Return (X, Y) of the center of cell containing provided text 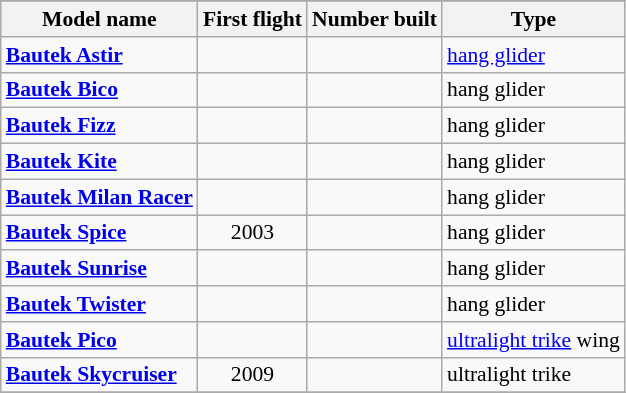
Bautek Milan Racer (100, 197)
Type (534, 19)
Number built (374, 19)
Bautek Kite (100, 162)
ultralight trike (534, 375)
2003 (252, 233)
Bautek Astir (100, 55)
ultralight trike wing (534, 340)
Bautek Fizz (100, 126)
Bautek Twister (100, 304)
Model name (100, 19)
Bautek Spice (100, 233)
Bautek Bico (100, 90)
2009 (252, 375)
Bautek Pico (100, 340)
First flight (252, 19)
Bautek Skycruiser (100, 375)
Bautek Sunrise (100, 269)
